From the cell containing the given text, extract its center point as [X, Y] coordinate. 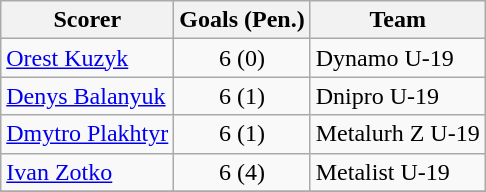
Scorer [88, 20]
6 (4) [242, 172]
Metalurh Z U-19 [398, 134]
Goals (Pen.) [242, 20]
Ivan Zotko [88, 172]
Dmytro Plakhtyr [88, 134]
Denys Balanyuk [88, 96]
6 (0) [242, 58]
Dnipro U-19 [398, 96]
Orest Kuzyk [88, 58]
Metalist U-19 [398, 172]
Team [398, 20]
Dynamo U-19 [398, 58]
